Detect which cell encompasses the target text, then output its [X, Y] center coordinate. 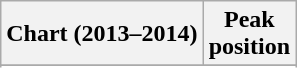
Peakposition [249, 34]
Chart (2013–2014) [102, 34]
